Determine the (x, y) coordinate at the center of the cell enclosing the given text.  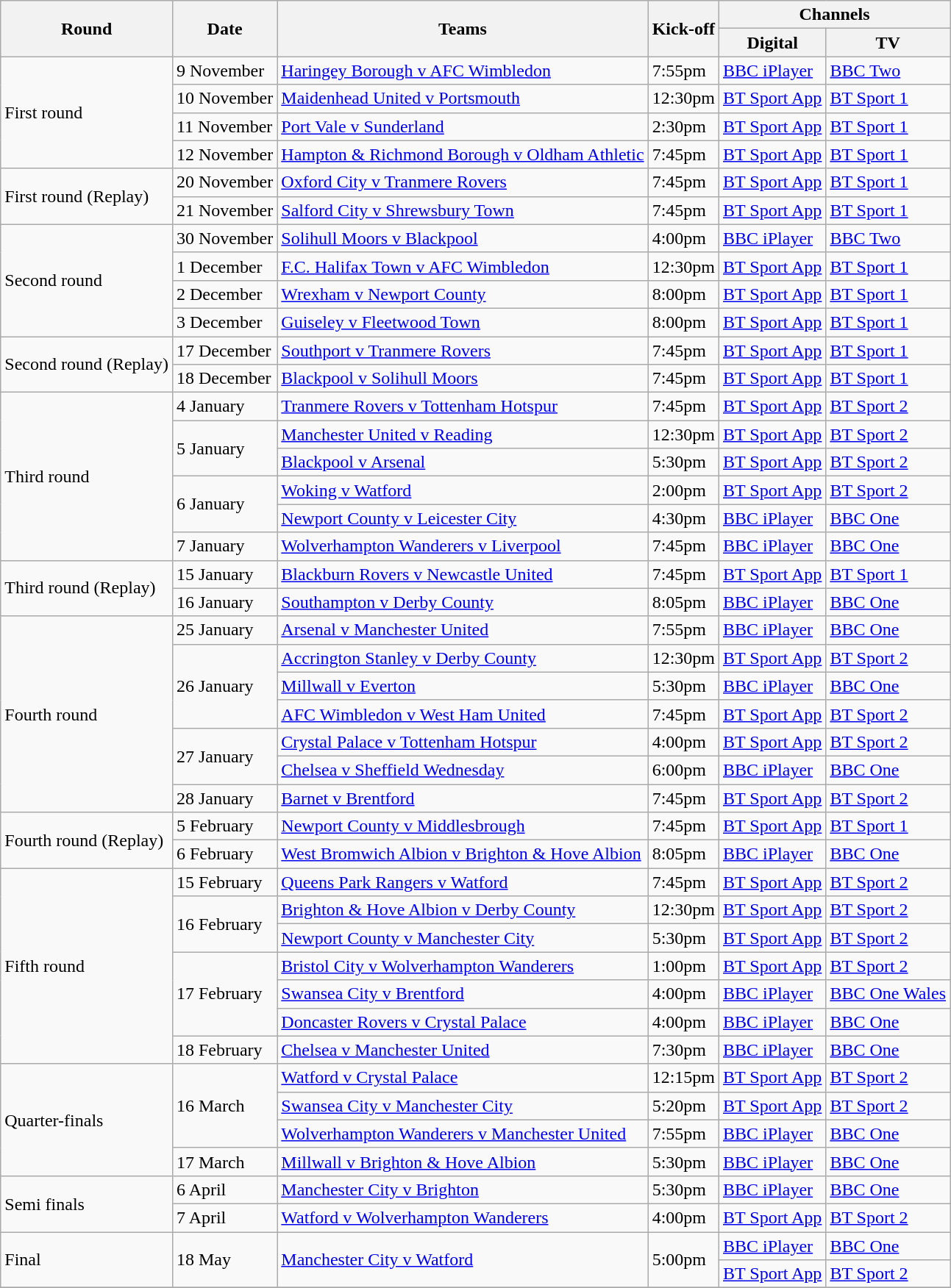
28 January (224, 798)
7 April (224, 1217)
16 February (224, 924)
17 December (224, 351)
4 January (224, 407)
17 February (224, 994)
Manchester City v Watford (463, 1260)
18 December (224, 379)
25 January (224, 630)
Chelsea v Manchester United (463, 1050)
F.C. Halifax Town v AFC Wimbledon (463, 266)
Date (224, 29)
21 November (224, 210)
Swansea City v Manchester City (463, 1106)
Wolverhampton Wanderers v Liverpool (463, 546)
Digital (772, 43)
First round (87, 112)
Fourth round (87, 714)
Manchester City v Brighton (463, 1189)
Fourth round (Replay) (87, 840)
12 November (224, 154)
Quarter-finals (87, 1120)
18 February (224, 1050)
2 December (224, 294)
Hampton & Richmond Borough v Oldham Athletic (463, 154)
Oxford City v Tranmere Rovers (463, 182)
Second round (87, 280)
11 November (224, 126)
10 November (224, 99)
Brighton & Hove Albion v Derby County (463, 910)
7:30pm (683, 1050)
26 January (224, 686)
Doncaster Rovers v Crystal Palace (463, 1022)
Swansea City v Brentford (463, 994)
Wolverhampton Wanderers v Manchester United (463, 1134)
5 February (224, 826)
Southampton v Derby County (463, 602)
Newport County v Middlesbrough (463, 826)
5 January (224, 448)
BBC One Wales (888, 994)
First round (Replay) (87, 196)
Second round (Replay) (87, 365)
6:00pm (683, 770)
5:20pm (683, 1106)
2:30pm (683, 126)
Arsenal v Manchester United (463, 630)
5:00pm (683, 1260)
20 November (224, 182)
Round (87, 29)
15 January (224, 574)
Tranmere Rovers v Tottenham Hotspur (463, 407)
18 May (224, 1260)
Chelsea v Sheffield Wednesday (463, 770)
Millwall v Everton (463, 686)
Blackburn Rovers v Newcastle United (463, 574)
TV (888, 43)
Southport v Tranmere Rovers (463, 351)
Solihull Moors v Blackpool (463, 238)
Teams (463, 29)
Semi finals (87, 1203)
Manchester United v Reading (463, 434)
12:15pm (683, 1078)
4:30pm (683, 518)
Crystal Palace v Tottenham Hotspur (463, 742)
9 November (224, 71)
3 December (224, 322)
Bristol City v Wolverhampton Wanderers (463, 966)
6 January (224, 504)
Fifth round (87, 966)
West Bromwich Albion v Brighton & Hove Albion (463, 854)
16 January (224, 602)
Blackpool v Arsenal (463, 462)
Third round (Replay) (87, 588)
Queens Park Rangers v Watford (463, 882)
15 February (224, 882)
Watford v Wolverhampton Wanderers (463, 1217)
Blackpool v Solihull Moors (463, 379)
Newport County v Manchester City (463, 938)
AFC Wimbledon v West Ham United (463, 714)
30 November (224, 238)
Woking v Watford (463, 490)
Barnet v Brentford (463, 798)
6 April (224, 1189)
2:00pm (683, 490)
Guiseley v Fleetwood Town (463, 322)
Final (87, 1260)
17 March (224, 1162)
1 December (224, 266)
7 January (224, 546)
Newport County v Leicester City (463, 518)
Millwall v Brighton & Hove Albion (463, 1162)
Kick-off (683, 29)
Wrexham v Newport County (463, 294)
6 February (224, 854)
Haringey Borough v AFC Wimbledon (463, 71)
27 January (224, 756)
1:00pm (683, 966)
16 March (224, 1106)
Salford City v Shrewsbury Town (463, 210)
Watford v Crystal Palace (463, 1078)
Third round (87, 476)
Maidenhead United v Portsmouth (463, 99)
Port Vale v Sunderland (463, 126)
Accrington Stanley v Derby County (463, 658)
Channels (835, 15)
